Identify which cell holds the provided text, then report its (X, Y) central coordinate. 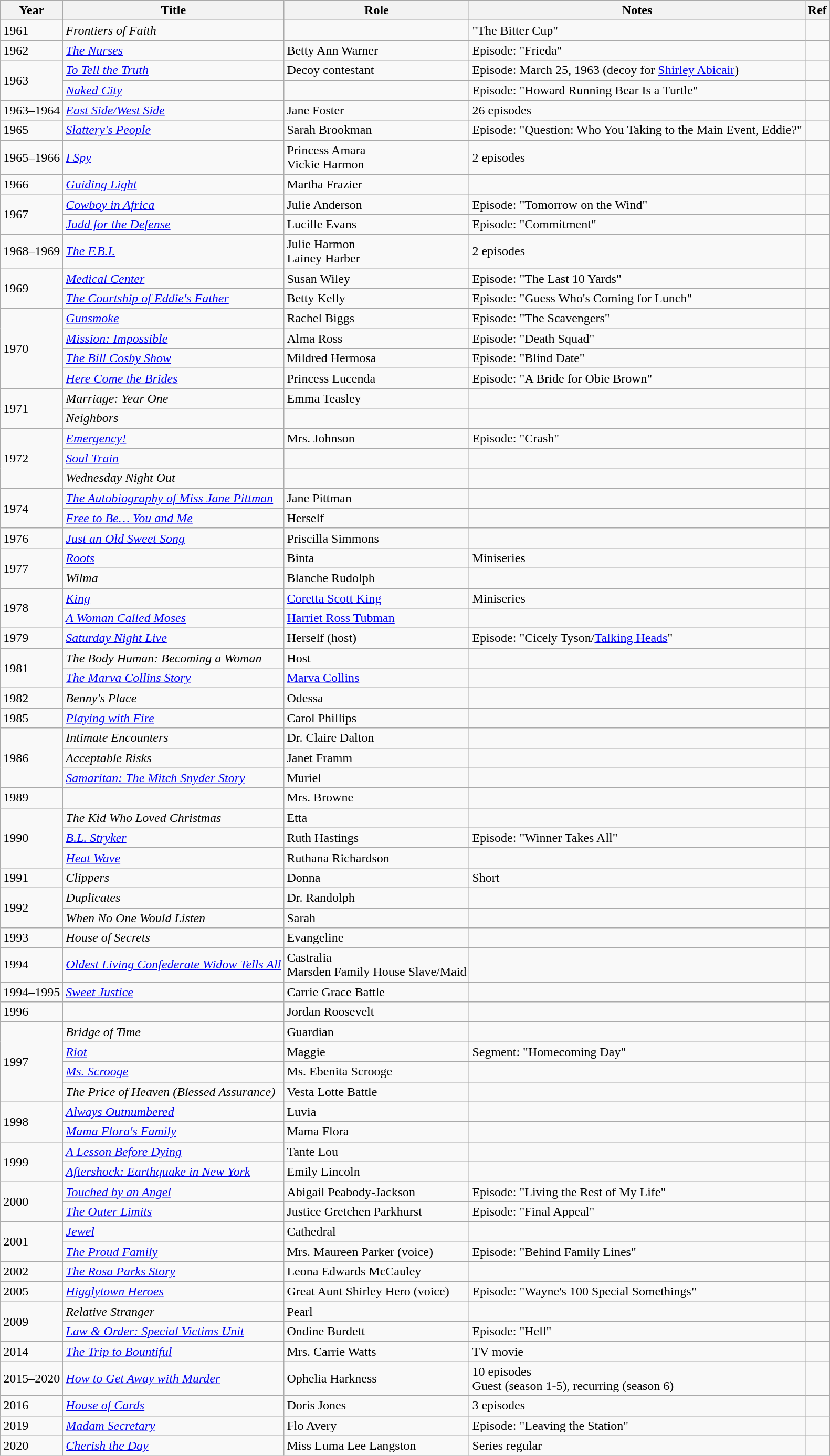
Alma Ross (377, 339)
Year (31, 10)
1994–1995 (31, 992)
2020 (31, 1446)
1992 (31, 908)
Clippers (173, 878)
Ophelia Harkness (377, 1378)
Sweet Justice (173, 992)
1981 (31, 668)
1977 (31, 568)
Mission: Impossible (173, 339)
Emily Lincoln (377, 1172)
Episode: "Howard Running Bear Is a Turtle" (637, 90)
Flo Avery (377, 1426)
Julie HarmonLainey Harber (377, 251)
Intimate Encounters (173, 738)
Episode: "The Scavengers" (637, 319)
2014 (31, 1352)
1990 (31, 838)
2016 (31, 1406)
The Price of Heaven (Blessed Assurance) (173, 1092)
House of Cards (173, 1406)
Lucille Evans (377, 224)
1962 (31, 50)
When No One Would Listen (173, 918)
Ruthana Richardson (377, 858)
Marriage: Year One (173, 398)
Priscilla Simmons (377, 538)
Abigail Peabody-Jackson (377, 1191)
3 episodes (637, 1406)
Riot (173, 1052)
Higglytown Heroes (173, 1292)
Episode: "Cicely Tyson/Talking Heads" (637, 638)
Naked City (173, 90)
1968–1969 (31, 251)
Episode: "Frieda" (637, 50)
Jane Foster (377, 110)
Rachel Biggs (377, 319)
Frontiers of Faith (173, 30)
Episode: "The Last 10 Yards" (637, 279)
Carol Phillips (377, 718)
Always Outnumbered (173, 1112)
1965–1966 (31, 157)
1965 (31, 130)
"The Bitter Cup" (637, 30)
Herself (host) (377, 638)
How to Get Away with Murder (173, 1378)
Episode: "Question: Who You Taking to the Main Event, Eddie?" (637, 130)
Touched by an Angel (173, 1191)
Roots (173, 558)
Justice Gretchen Parkhurst (377, 1211)
Judd for the Defense (173, 224)
2000 (31, 1201)
Samaritan: The Mitch Snyder Story (173, 778)
1999 (31, 1162)
Evangeline (377, 938)
Binta (377, 558)
1994 (31, 965)
Heat Wave (173, 858)
Luvia (377, 1112)
Episode: "Wayne's 100 Special Somethings" (637, 1292)
Episode: "Leaving the Station" (637, 1426)
Odessa (377, 698)
1978 (31, 608)
The Proud Family (173, 1252)
Episode: "Hell" (637, 1332)
Sarah Brookman (377, 130)
Episode: March 25, 1963 (decoy for Shirley Abicair) (637, 70)
Wilma (173, 578)
Marva Collins (377, 678)
Miss Luma Lee Langston (377, 1446)
Aftershock: Earthquake in New York (173, 1172)
Medical Center (173, 279)
1991 (31, 878)
Julie Anderson (377, 204)
Playing with Fire (173, 718)
Janet Framm (377, 758)
1966 (31, 184)
Episode: "Tomorrow on the Wind" (637, 204)
Princess AmaraVickie Harmon (377, 157)
1967 (31, 214)
Sarah (377, 918)
Relative Stranger (173, 1312)
Cowboy in Africa (173, 204)
A Lesson Before Dying (173, 1152)
Wednesday Night Out (173, 478)
Vesta Lotte Battle (377, 1092)
I Spy (173, 157)
1963–1964 (31, 110)
1969 (31, 289)
Jane Pittman (377, 498)
1998 (31, 1122)
Oldest Living Confederate Widow Tells All (173, 965)
The Marva Collins Story (173, 678)
Maggie (377, 1052)
Coretta Scott King (377, 598)
1986 (31, 758)
10 episodesGuest (season 1-5), recurring (season 6) (637, 1378)
The Kid Who Loved Christmas (173, 818)
1971 (31, 408)
Madam Secretary (173, 1426)
Mama Flora (377, 1132)
Episode: "Blind Date" (637, 358)
Slattery's People (173, 130)
1974 (31, 508)
Series regular (637, 1446)
A Woman Called Moses (173, 618)
Acceptable Risks (173, 758)
Betty Ann Warner (377, 50)
Pearl (377, 1312)
2009 (31, 1322)
Decoy contestant (377, 70)
2005 (31, 1292)
Mama Flora's Family (173, 1132)
Ms. Scrooge (173, 1072)
Law & Order: Special Victims Unit (173, 1332)
Episode: "Living the Rest of My Life" (637, 1191)
Doris Jones (377, 1406)
Carrie Grace Battle (377, 992)
Great Aunt Shirley Hero (voice) (377, 1292)
Muriel (377, 778)
2002 (31, 1272)
King (173, 598)
Cathedral (377, 1231)
Episode: "Death Squad" (637, 339)
26 episodes (637, 110)
Duplicates (173, 898)
Guiding Light (173, 184)
Episode: "Final Appeal" (637, 1211)
1989 (31, 798)
1976 (31, 538)
Here Come the Brides (173, 378)
2015–2020 (31, 1378)
Segment: "Homecoming Day" (637, 1052)
2019 (31, 1426)
The Autobiography of Miss Jane Pittman (173, 498)
Episode: "Crash" (637, 438)
The Bill Cosby Show (173, 358)
Jordan Roosevelt (377, 1012)
Mrs. Maureen Parker (voice) (377, 1252)
Mildred Hermosa (377, 358)
Cherish the Day (173, 1446)
Free to Be… You and Me (173, 518)
Ref (817, 10)
Jewel (173, 1231)
Ruth Hastings (377, 838)
Betty Kelly (377, 299)
The F.B.I. (173, 251)
The Trip to Bountiful (173, 1352)
Saturday Night Live (173, 638)
Episode: "Guess Who's Coming for Lunch" (637, 299)
Title (173, 10)
Guardian (377, 1032)
Gunsmoke (173, 319)
Emma Teasley (377, 398)
Ondine Burdett (377, 1332)
1979 (31, 638)
The Rosa Parks Story (173, 1272)
The Courtship of Eddie's Father (173, 299)
Bridge of Time (173, 1032)
Ms. Ebenita Scrooge (377, 1072)
Role (377, 10)
Susan Wiley (377, 279)
Episode: "A Bride for Obie Brown" (637, 378)
1961 (31, 30)
Mrs. Johnson (377, 438)
Notes (637, 10)
Neighbors (173, 418)
1997 (31, 1062)
Episode: "Commitment" (637, 224)
1970 (31, 349)
Soul Train (173, 458)
B.L. Stryker (173, 838)
Mrs. Carrie Watts (377, 1352)
1982 (31, 698)
1996 (31, 1012)
Princess Lucenda (377, 378)
Herself (377, 518)
1993 (31, 938)
Episode: "Winner Takes All" (637, 838)
Harriet Ross Tubman (377, 618)
2001 (31, 1241)
Episode: "Behind Family Lines" (637, 1252)
Just an Old Sweet Song (173, 538)
Emergency! (173, 438)
1972 (31, 458)
Etta (377, 818)
Dr. Randolph (377, 898)
Castralia Marsden Family House Slave/Maid (377, 965)
Benny's Place (173, 698)
Blanche Rudolph (377, 578)
TV movie (637, 1352)
Tante Lou (377, 1152)
1963 (31, 80)
Dr. Claire Dalton (377, 738)
Host (377, 658)
Mrs. Browne (377, 798)
The Nurses (173, 50)
East Side/West Side (173, 110)
The Outer Limits (173, 1211)
To Tell the Truth (173, 70)
Donna (377, 878)
Leona Edwards McCauley (377, 1272)
Short (637, 878)
The Body Human: Becoming a Woman (173, 658)
House of Secrets (173, 938)
1985 (31, 718)
Martha Frazier (377, 184)
